Scan for the cell matching the given text and deliver its (x, y) coordinate at center. 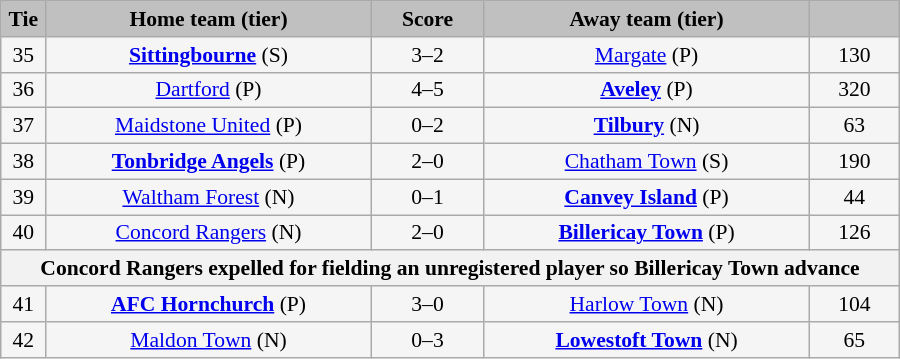
AFC Hornchurch (P) (209, 304)
37 (24, 126)
41 (24, 304)
Tie (24, 19)
Concord Rangers (N) (209, 233)
Away team (tier) (647, 19)
104 (854, 304)
4–5 (427, 90)
Maldon Town (N) (209, 340)
Score (427, 19)
Waltham Forest (N) (209, 197)
Dartford (P) (209, 90)
3–2 (427, 55)
3–0 (427, 304)
42 (24, 340)
39 (24, 197)
Maidstone United (P) (209, 126)
35 (24, 55)
Sittingbourne (S) (209, 55)
Lowestoft Town (N) (647, 340)
130 (854, 55)
Tilbury (N) (647, 126)
Concord Rangers expelled for fielding an unregistered player so Billericay Town advance (450, 269)
36 (24, 90)
Billericay Town (P) (647, 233)
126 (854, 233)
65 (854, 340)
Canvey Island (P) (647, 197)
63 (854, 126)
190 (854, 162)
Margate (P) (647, 55)
44 (854, 197)
0–1 (427, 197)
Harlow Town (N) (647, 304)
40 (24, 233)
Aveley (P) (647, 90)
Home team (tier) (209, 19)
Tonbridge Angels (P) (209, 162)
Chatham Town (S) (647, 162)
320 (854, 90)
0–2 (427, 126)
38 (24, 162)
0–3 (427, 340)
